Return the [x, y] coordinate for the center point of the cell that contains the specified text.  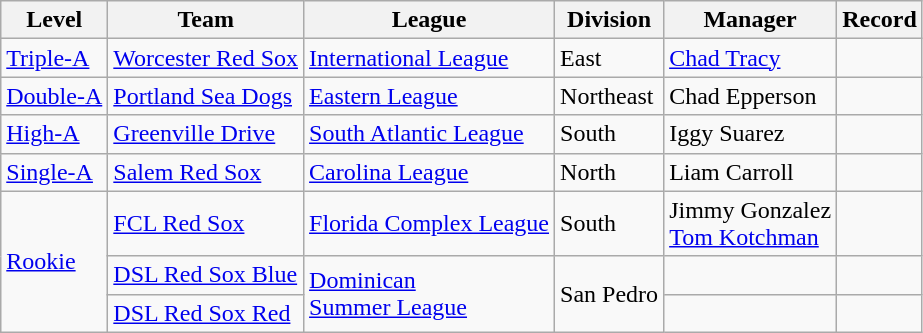
Liam Carroll [750, 172]
South Atlantic League [430, 134]
Greenville Drive [206, 134]
Salem Red Sox [206, 172]
High-A [54, 134]
Division [610, 20]
DSL Red Sox Blue [206, 275]
Iggy Suarez [750, 134]
Chad Tracy [750, 58]
Eastern League [430, 96]
Florida Complex League [430, 224]
League [430, 20]
Chad Epperson [750, 96]
San Pedro [610, 294]
Triple-A [54, 58]
Level [54, 20]
FCL Red Sox [206, 224]
Portland Sea Dogs [206, 96]
Jimmy GonzalezTom Kotchman [750, 224]
Record [880, 20]
International League [430, 58]
Rookie [54, 262]
Carolina League [430, 172]
DominicanSummer League [430, 294]
Manager [750, 20]
Single-A [54, 172]
Double-A [54, 96]
DSL Red Sox Red [206, 313]
Team [206, 20]
Worcester Red Sox [206, 58]
East [610, 58]
North [610, 172]
Northeast [610, 96]
